From the cell containing the given text, extract its center point as (x, y) coordinate. 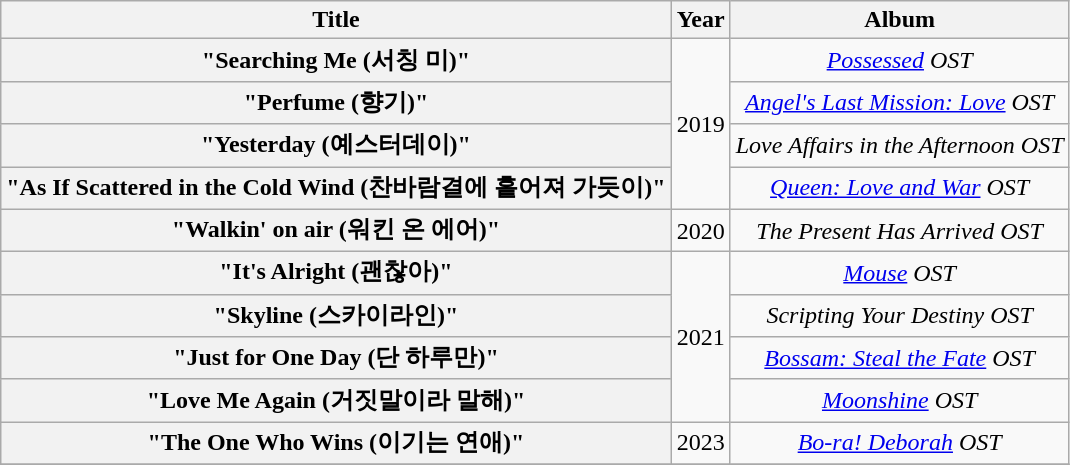
2019 (700, 124)
2023 (700, 444)
"Searching Me (서칭 미)" (336, 60)
Angel's Last Mission: Love OST (900, 102)
Scripting Your Destiny OST (900, 316)
"Love Me Again (거짓말이라 말해)" (336, 400)
"Just for One Day (단 하루만)" (336, 358)
Bossam: Steal the Fate OST (900, 358)
Possessed OST (900, 60)
"The One Who Wins (이기는 연애)" (336, 444)
"Yesterday (예스터데이)" (336, 146)
2020 (700, 230)
The Present Has Arrived OST (900, 230)
"Walkin' on air (워킨 온 에어)" (336, 230)
Mouse OST (900, 274)
Love Affairs in the Afternoon OST (900, 146)
"Skyline (스카이라인)" (336, 316)
Album (900, 20)
2021 (700, 337)
Bo-ra! Deborah OST (900, 444)
Queen: Love and War OST (900, 188)
Year (700, 20)
"Perfume (향기)" (336, 102)
Moonshine OST (900, 400)
Title (336, 20)
"It's Alright (괜찮아)" (336, 274)
"As If Scattered in the Cold Wind (찬바람결에 흩어져 가듯이)" (336, 188)
